Pinpoint the cell where the given text exists, returning its [X, Y] midpoint coordinate. 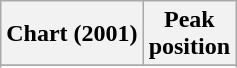
Chart (2001) [72, 34]
Peakposition [189, 34]
